Search for the cell housing the specified text and yield its [x, y] center coordinate. 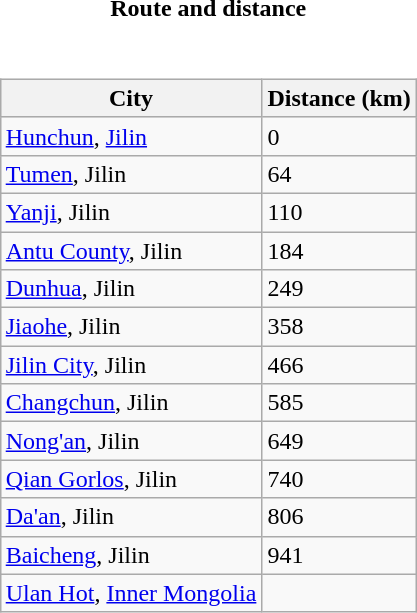
Changchun, Jilin [131, 403]
City [131, 98]
740 [339, 479]
Baicheng, Jilin [131, 555]
Yanji, Jilin [131, 212]
249 [339, 289]
806 [339, 517]
Jilin City, Jilin [131, 365]
Dunhua, Jilin [131, 289]
Jiaohe, Jilin [131, 327]
Ulan Hot, Inner Mongolia [131, 593]
Nong'an, Jilin [131, 441]
Tumen, Jilin [131, 174]
Hunchun, Jilin [131, 136]
110 [339, 212]
585 [339, 403]
358 [339, 327]
0 [339, 136]
466 [339, 365]
64 [339, 174]
941 [339, 555]
Distance (km) [339, 98]
Da'an, Jilin [131, 517]
184 [339, 251]
Qian Gorlos, Jilin [131, 479]
Antu County, Jilin [131, 251]
649 [339, 441]
